Pinpoint the cell where the given text exists, returning its [x, y] midpoint coordinate. 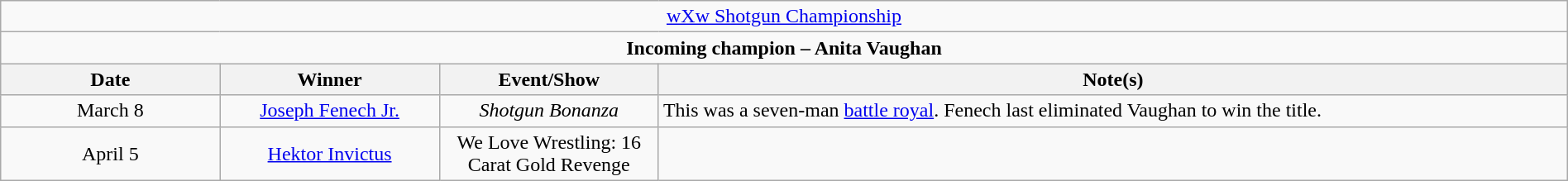
Date [111, 79]
This was a seven-man battle royal. Fenech last eliminated Vaughan to win the title. [1113, 111]
Hektor Invictus [329, 154]
Joseph Fenech Jr. [329, 111]
April 5 [111, 154]
Incoming champion – Anita Vaughan [784, 48]
Winner [329, 79]
Note(s) [1113, 79]
wXw Shotgun Championship [784, 17]
March 8 [111, 111]
Event/Show [549, 79]
Shotgun Bonanza [549, 111]
We Love Wrestling: 16 Carat Gold Revenge [549, 154]
